For the text-containing cell, return its midpoint in [x, y] coordinate format. 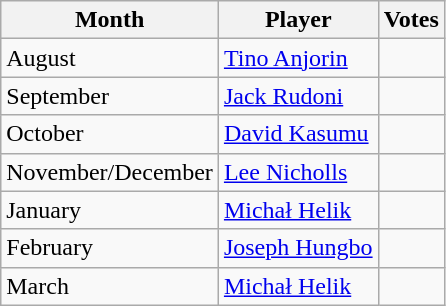
Votes [411, 20]
Month [110, 20]
October [110, 134]
David Kasumu [298, 134]
February [110, 248]
Tino Anjorin [298, 58]
Player [298, 20]
January [110, 210]
Lee Nicholls [298, 172]
November/December [110, 172]
Jack Rudoni [298, 96]
March [110, 286]
August [110, 58]
September [110, 96]
Joseph Hungbo [298, 248]
